Pinpoint the cell where the given text exists, returning its (X, Y) midpoint coordinate. 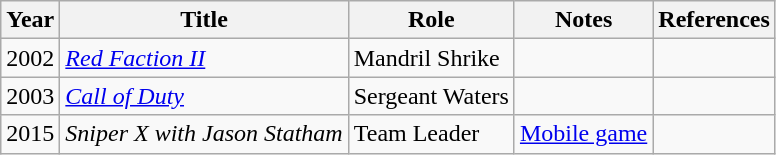
References (714, 20)
Call of Duty (204, 96)
2002 (30, 58)
Red Faction II (204, 58)
Sergeant Waters (431, 96)
2003 (30, 96)
Title (204, 20)
Year (30, 20)
Mobile game (583, 134)
Role (431, 20)
2015 (30, 134)
Mandril Shrike (431, 58)
Team Leader (431, 134)
Sniper X with Jason Statham (204, 134)
Notes (583, 20)
